Return the (x, y) coordinate for the center point of the cell that contains the specified text.  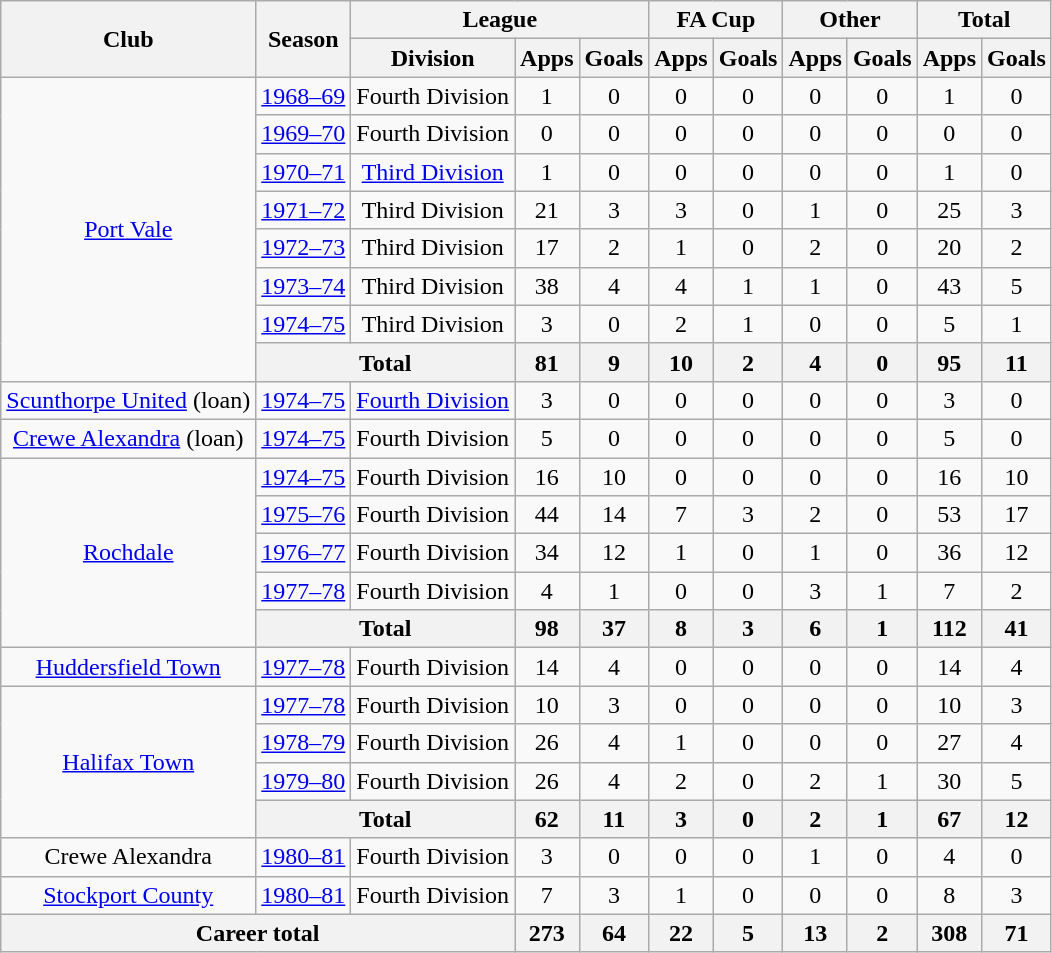
1979–80 (304, 781)
League (500, 20)
308 (949, 933)
1969–70 (304, 134)
95 (949, 362)
1972–73 (304, 248)
43 (949, 286)
Season (304, 39)
22 (681, 933)
81 (547, 362)
98 (547, 629)
38 (547, 286)
37 (614, 629)
41 (1017, 629)
Career total (258, 933)
44 (547, 515)
1968–69 (304, 96)
Huddersfield Town (128, 667)
25 (949, 210)
Crewe Alexandra (128, 857)
1978–79 (304, 743)
Other (850, 20)
36 (949, 553)
34 (547, 553)
273 (547, 933)
1970–71 (304, 172)
Port Vale (128, 229)
6 (815, 629)
Stockport County (128, 895)
13 (815, 933)
64 (614, 933)
71 (1017, 933)
1971–72 (304, 210)
FA Cup (716, 20)
Halifax Town (128, 762)
9 (614, 362)
1973–74 (304, 286)
30 (949, 781)
1976–77 (304, 553)
27 (949, 743)
Division (433, 58)
62 (547, 819)
67 (949, 819)
20 (949, 248)
Scunthorpe United (loan) (128, 400)
112 (949, 629)
Club (128, 39)
Crewe Alexandra (loan) (128, 438)
Rochdale (128, 553)
21 (547, 210)
1975–76 (304, 515)
53 (949, 515)
